Detect which cell encompasses the target text, then output its [X, Y] center coordinate. 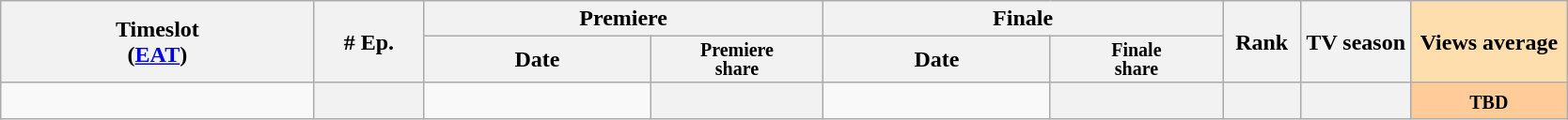
TBD [1489, 100]
Rank [1262, 42]
Premiere [624, 19]
Finale [1023, 19]
TV season [1356, 42]
# Ep. [368, 42]
Timeslot (EAT) [158, 42]
Views average [1489, 42]
Premiereshare [737, 60]
Finaleshare [1136, 60]
